Search for the cell housing the specified text and yield its (X, Y) center coordinate. 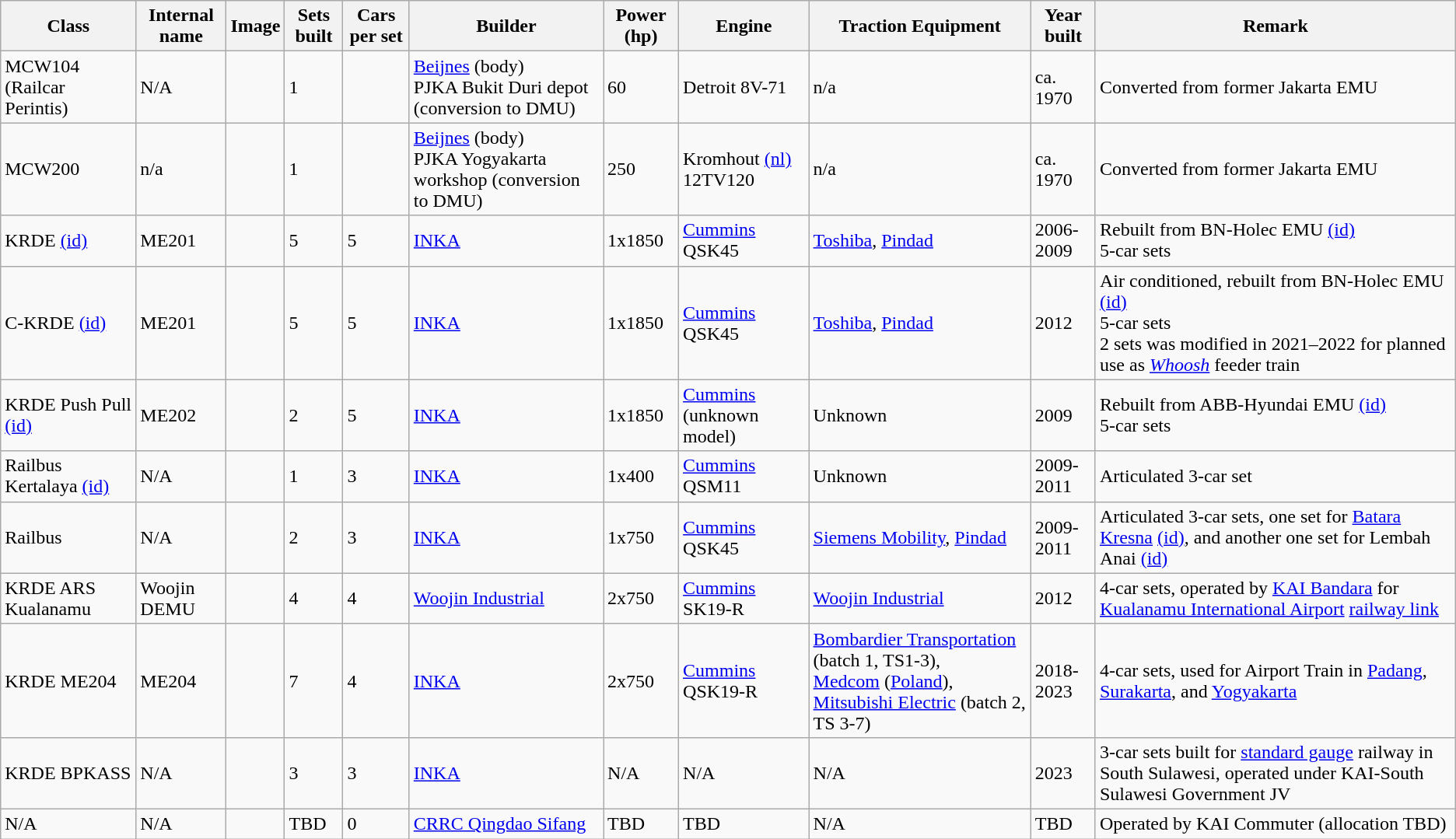
KRDE ARS Kualanamu (68, 599)
Year built (1062, 26)
Cummins QSK19-R (744, 680)
Internal name (181, 26)
Rebuilt from BN-Holec EMU (id)5-car sets (1276, 241)
4-car sets, operated by KAI Bandara for Kualanamu International Airport railway link (1276, 599)
Bombardier Transportation (batch 1, TS1-3),Medcom (Poland), Mitsubishi Electric (batch 2, TS 3-7) (919, 680)
7 (314, 680)
Cummins QSM11 (744, 476)
1x400 (641, 476)
ME204 (181, 680)
Kromhout (nl) 12TV120 (744, 170)
Class (68, 26)
2009 (1062, 415)
KRDE (id) (68, 241)
Rebuilt from ABB-Hyundai EMU (id)5-car sets (1276, 415)
Operated by KAI Commuter (allocation TBD) (1276, 823)
250 (641, 170)
Cars per set (376, 26)
Remark (1276, 26)
Woojin DEMU (181, 599)
Railbus Kertalaya (id) (68, 476)
MCW200 (68, 170)
Builder (506, 26)
Siemens Mobility, Pindad (919, 537)
60 (641, 87)
ME202 (181, 415)
Air conditioned, rebuilt from BN-Holec EMU (id)5-car sets2 sets was modified in 2021–2022 for planned use as Whoosh feeder train (1276, 323)
Traction Equipment (919, 26)
Beijnes (body) PJKA Yogyakarta workshop (conversion to DMU) (506, 170)
Cummins SK19-R (744, 599)
MCW104 (Railcar Perintis) (68, 87)
Image (255, 26)
Detroit 8V-71 (744, 87)
3-car sets built for standard gauge railway in South Sulawesi, operated under KAI-South Sulawesi Government JV (1276, 773)
Railbus (68, 537)
Sets built (314, 26)
4-car sets, used for Airport Train in Padang, Surakarta, and Yogyakarta (1276, 680)
Articulated 3-car set (1276, 476)
1x750 (641, 537)
0 (376, 823)
KRDE Push Pull (id) (68, 415)
2006-2009 (1062, 241)
Beijnes (body) PJKA Bukit Duri depot (conversion to DMU) (506, 87)
Engine (744, 26)
Articulated 3-car sets, one set for Batara Kresna (id), and another one set for Lembah Anai (id) (1276, 537)
KRDE BPKASS (68, 773)
CRRC Qingdao Sifang (506, 823)
Power (hp) (641, 26)
2018-2023 (1062, 680)
KRDE ME204 (68, 680)
2023 (1062, 773)
Cummins (unknown model) (744, 415)
C-KRDE (id) (68, 323)
